Find where the given text appears and provide that cell's center as [x, y] coordinate. 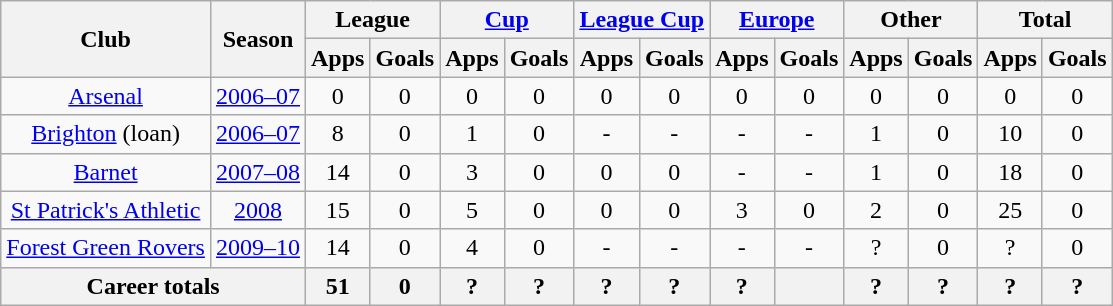
League Cup [642, 20]
Other [911, 20]
2007–08 [258, 172]
15 [338, 210]
5 [472, 210]
Club [106, 39]
Career totals [154, 286]
Total [1045, 20]
Arsenal [106, 96]
4 [472, 248]
18 [1010, 172]
Europe [777, 20]
25 [1010, 210]
2008 [258, 210]
Barnet [106, 172]
8 [338, 134]
2009–10 [258, 248]
Season [258, 39]
51 [338, 286]
2 [876, 210]
League [373, 20]
St Patrick's Athletic [106, 210]
10 [1010, 134]
Cup [507, 20]
Forest Green Rovers [106, 248]
Brighton (loan) [106, 134]
